Provide the (x, y) coordinate of the cell's center where the given text is located.  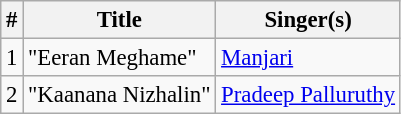
Title (120, 20)
Manjari (308, 58)
# (12, 20)
Pradeep Palluruthy (308, 95)
"Eeran Meghame" (120, 58)
1 (12, 58)
Singer(s) (308, 20)
"Kaanana Nizhalin" (120, 95)
2 (12, 95)
